Capture the cell that displays the provided text and extract its [x, y] central coordinate. 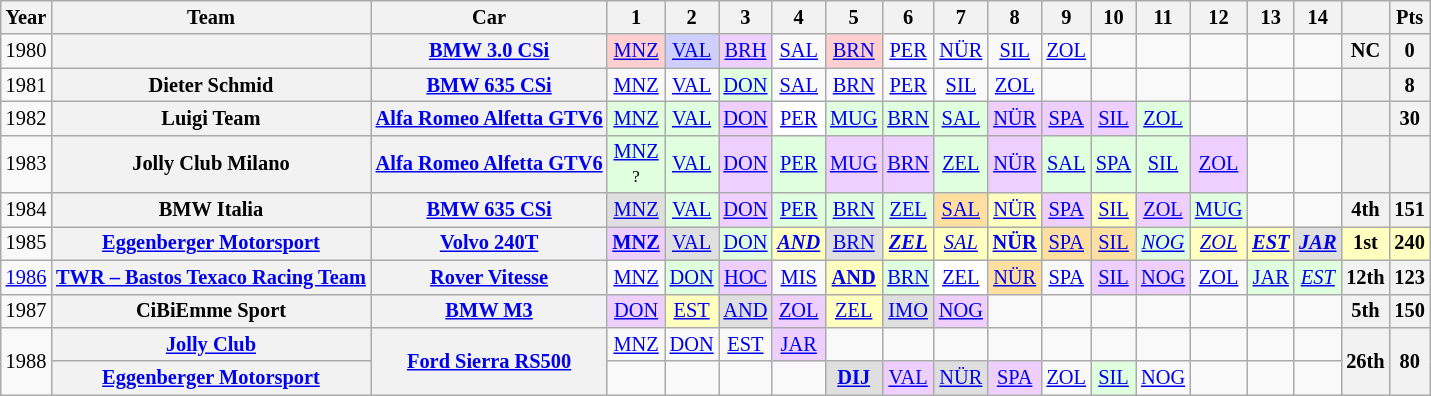
123 [1410, 277]
4 [798, 17]
Year [26, 17]
5th [1365, 311]
BMW M3 [490, 311]
1st [1365, 243]
Ford Sierra RS500 [490, 360]
Luigi Team [211, 118]
26th [1365, 360]
30 [1410, 118]
Dieter Schmid [211, 85]
CiBiEmme Sport [211, 311]
MNZ? [636, 164]
BMW 3.0 CSi [490, 51]
9 [1066, 17]
12 [1218, 17]
151 [1410, 210]
3 [746, 17]
Jolly Club [211, 344]
MIS [798, 277]
10 [1114, 17]
1986 [26, 277]
BRH [746, 51]
Pts [1410, 17]
13 [1270, 17]
IMO [908, 311]
0 [1410, 51]
5 [854, 17]
Car [490, 17]
1985 [26, 243]
11 [1163, 17]
4th [1365, 210]
Volvo 240T [490, 243]
Jolly Club Milano [211, 164]
1987 [26, 311]
12th [1365, 277]
1981 [26, 85]
DIJ [854, 378]
BMW Italia [211, 210]
1982 [26, 118]
1988 [26, 360]
7 [961, 17]
HOC [746, 277]
14 [1318, 17]
2 [692, 17]
1984 [26, 210]
1980 [26, 51]
Rover Vitesse [490, 277]
1983 [26, 164]
TWR – Bastos Texaco Racing Team [211, 277]
Team [211, 17]
6 [908, 17]
80 [1410, 360]
240 [1410, 243]
150 [1410, 311]
NC [1365, 51]
1 [636, 17]
